Search for the cell housing the specified text and yield its (X, Y) center coordinate. 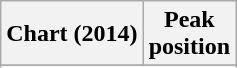
Chart (2014) (72, 34)
Peakposition (189, 34)
